Return [x, y] of the center of cell containing provided text 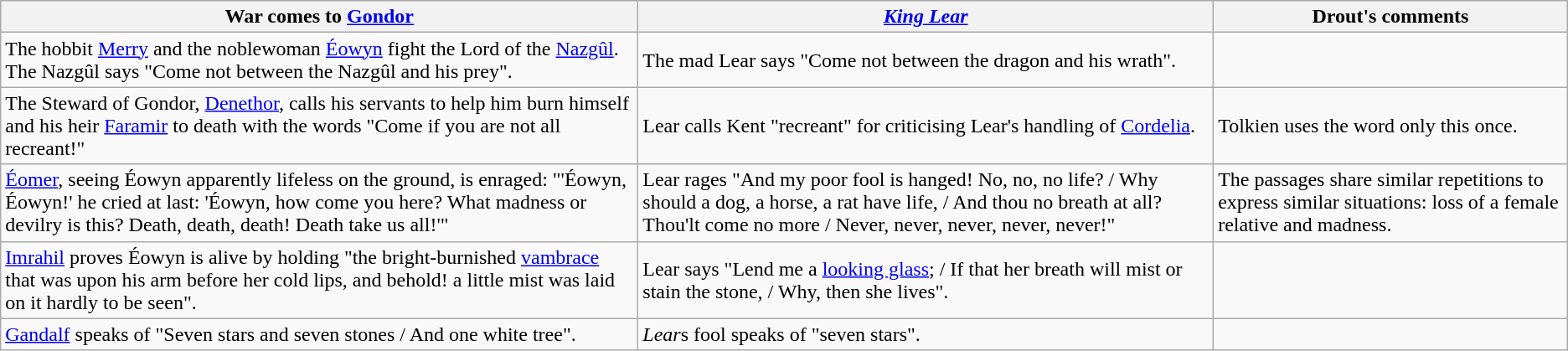
Lear says "Lend me a looking glass; / If that her breath will mist or stain the stone, / Why, then she lives". [926, 280]
The passages share similar repetitions to express similar situations: loss of a female relative and madness. [1390, 203]
Lear calls Kent "recreant" for criticising Lear's handling of Cordelia. [926, 126]
Drout's comments [1390, 17]
The mad Lear says "Come not between the dragon and his wrath". [926, 60]
War comes to Gondor [320, 17]
Lears fool speaks of "seven stars". [926, 334]
Gandalf speaks of "Seven stars and seven stones / And one white tree". [320, 334]
Tolkien uses the word only this once. [1390, 126]
King Lear [926, 17]
The hobbit Merry and the noblewoman Éowyn fight the Lord of the Nazgûl. The Nazgûl says "Come not between the Nazgûl and his prey". [320, 60]
